Detect which cell encompasses the target text, then output its [X, Y] center coordinate. 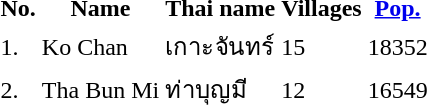
Ko Chan [100, 46]
15 [322, 46]
เกาะจันทร์ [220, 46]
